Return the (x, y) coordinate for the center point of the cell that contains the specified text.  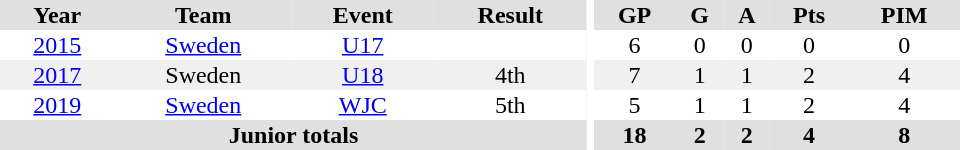
8 (904, 135)
U18 (363, 75)
GP (635, 15)
PIM (904, 15)
U17 (363, 45)
7 (635, 75)
6 (635, 45)
18 (635, 135)
2019 (58, 105)
Year (58, 15)
Result (511, 15)
A (747, 15)
WJC (363, 105)
Event (363, 15)
5 (635, 105)
Junior totals (294, 135)
4th (511, 75)
Pts (810, 15)
5th (511, 105)
G (700, 15)
2017 (58, 75)
2015 (58, 45)
Team (204, 15)
